Return the [x, y] coordinate for the center point of the cell that contains the specified text.  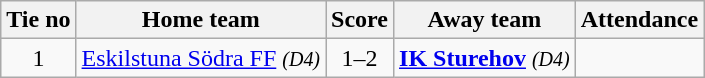
Away team [485, 20]
Tie no [38, 20]
Attendance [639, 20]
Eskilstuna Södra FF (D4) [201, 58]
Home team [201, 20]
1–2 [360, 58]
1 [38, 58]
IK Sturehov (D4) [485, 58]
Score [360, 20]
